For the text-containing cell, return its midpoint in [x, y] coordinate format. 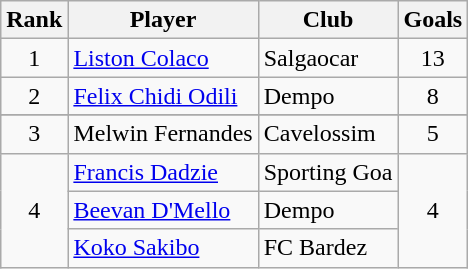
Melwin Fernandes [163, 134]
13 [433, 58]
5 [433, 134]
Francis Dadzie [163, 172]
Liston Colaco [163, 58]
Felix Chidi Odili [163, 96]
Koko Sakibo [163, 248]
Sporting Goa [328, 172]
Club [328, 20]
Cavelossim [328, 134]
Salgaocar [328, 58]
1 [34, 58]
Goals [433, 20]
FC Bardez [328, 248]
8 [433, 96]
2 [34, 96]
Rank [34, 20]
Player [163, 20]
3 [34, 134]
Beevan D'Mello [163, 210]
